Extract the [x, y] coordinate from the center of the cell holding the provided text.  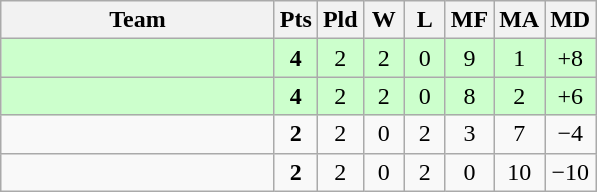
+6 [570, 96]
−10 [570, 172]
+8 [570, 58]
Team [138, 20]
MF [469, 20]
1 [520, 58]
10 [520, 172]
L [424, 20]
7 [520, 134]
Pts [296, 20]
−4 [570, 134]
3 [469, 134]
9 [469, 58]
MA [520, 20]
MD [570, 20]
Pld [340, 20]
W [384, 20]
8 [469, 96]
